Extract the (X, Y) coordinate from the center of the cell holding the provided text.  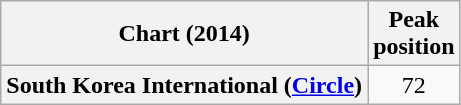
South Korea International (Circle) (184, 85)
72 (414, 85)
Peakposition (414, 34)
Chart (2014) (184, 34)
